Search for the cell housing the specified text and yield its (X, Y) center coordinate. 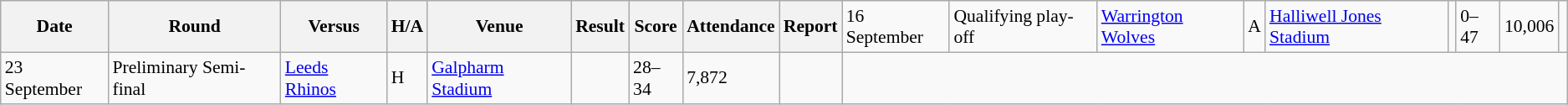
28–34 (656, 77)
Leeds Rhinos (335, 77)
A (1254, 27)
Attendance (731, 27)
Versus (335, 27)
0–47 (1479, 27)
23 September (55, 77)
Galpharm Stadium (499, 77)
Venue (499, 27)
16 September (896, 27)
Score (656, 27)
7,872 (731, 77)
Report (811, 27)
Halliwell Jones Stadium (1356, 27)
Date (55, 27)
10,006 (1529, 27)
Result (600, 27)
Preliminary Semi-final (195, 77)
Warrington Wolves (1171, 27)
H/A (408, 27)
H (408, 77)
Round (195, 27)
Qualifying play-off (1023, 27)
